Output the [x, y] coordinate of the center of the cell containing the given text.  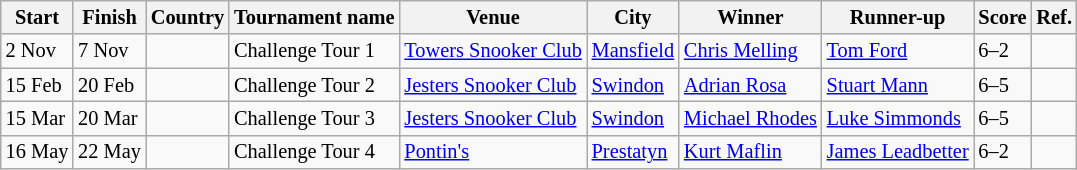
Runner-up [898, 17]
Michael Rhodes [750, 118]
Challenge Tour 1 [314, 51]
Adrian Rosa [750, 85]
Chris Melling [750, 51]
Winner [750, 17]
15 Mar [38, 118]
Ref. [1054, 17]
Towers Snooker Club [492, 51]
City [633, 17]
Kurt Maflin [750, 152]
Stuart Mann [898, 85]
7 Nov [110, 51]
Mansfield [633, 51]
James Leadbetter [898, 152]
Luke Simmonds [898, 118]
Challenge Tour 3 [314, 118]
16 May [38, 152]
Start [38, 17]
20 Mar [110, 118]
15 Feb [38, 85]
Pontin's [492, 152]
Finish [110, 17]
22 May [110, 152]
Country [188, 17]
Tournament name [314, 17]
20 Feb [110, 85]
Venue [492, 17]
Challenge Tour 4 [314, 152]
Prestatyn [633, 152]
Score [1003, 17]
Tom Ford [898, 51]
2 Nov [38, 51]
Challenge Tour 2 [314, 85]
